Detect which cell encompasses the target text, then output its [x, y] center coordinate. 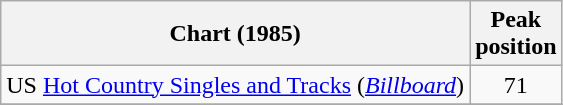
US Hot Country Singles and Tracks (Billboard) [236, 85]
Peakposition [516, 34]
Chart (1985) [236, 34]
71 [516, 85]
